Extract the [X, Y] coordinate from the center of the cell holding the provided text.  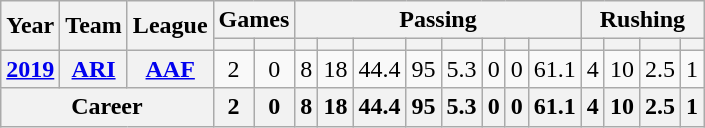
Year [30, 26]
Team [94, 26]
League [170, 26]
2019 [30, 69]
Career [107, 107]
Rushing [642, 20]
ARI [94, 69]
Passing [438, 20]
AAF [170, 69]
Games [254, 20]
